Capture the cell that displays the provided text and extract its (X, Y) central coordinate. 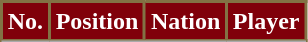
Player (266, 22)
No. (26, 22)
Position (96, 22)
Nation (186, 22)
